Search for the cell housing the specified text and yield its [X, Y] center coordinate. 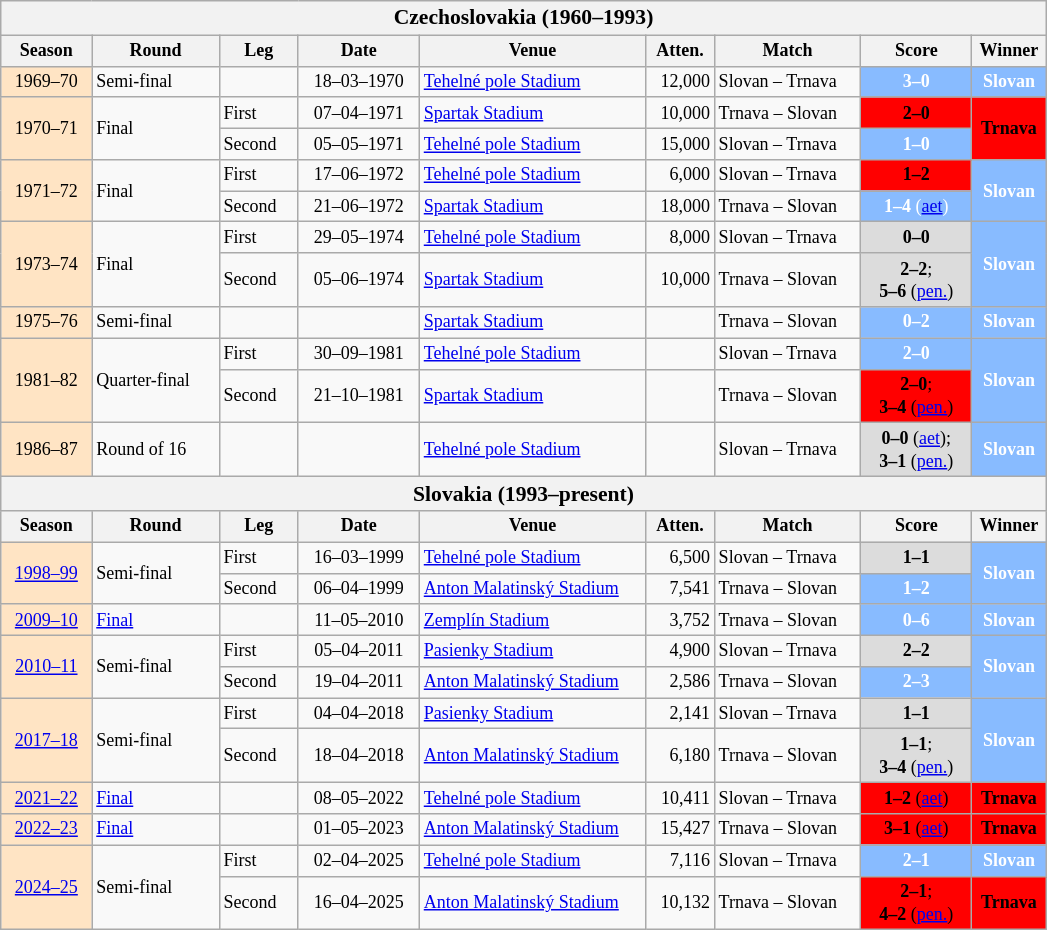
3,752 [680, 620]
Czechoslovakia (1960–1993) [524, 18]
6,500 [680, 558]
21–06–1972 [358, 206]
30–09–1981 [358, 354]
Quarter-final [156, 380]
19–04–2011 [358, 682]
1975–76 [46, 322]
3–1 (aet) [916, 830]
2010–11 [46, 666]
05–05–1971 [358, 144]
1969–70 [46, 82]
18–03–1970 [358, 82]
8,000 [680, 238]
2022–23 [46, 830]
7,541 [680, 588]
1–4 (aet) [916, 206]
15,000 [680, 144]
7,116 [680, 860]
1–0 [916, 144]
Slovakia (1993–present) [524, 493]
1–1; 3–4 (pen.) [916, 756]
2,586 [680, 682]
2024–25 [46, 888]
3–0 [916, 82]
1998–99 [46, 573]
Zemplín Stadium [532, 620]
1–2 (aet) [916, 798]
2–0; 3–4 (pen.) [916, 396]
08–05–2022 [358, 798]
0–0 [916, 238]
18–04–2018 [358, 756]
04–04–2018 [358, 714]
05–04–2011 [358, 650]
1971–72 [46, 191]
2,141 [680, 714]
18,000 [680, 206]
29–05–1974 [358, 238]
17–06–1972 [358, 176]
21–10–1981 [358, 396]
0–6 [916, 620]
2–2; 5–6 (pen.) [916, 280]
1970–71 [46, 128]
2–1; 4–2 (pen.) [916, 903]
07–04–1971 [358, 112]
10,411 [680, 798]
05–06–1974 [358, 280]
2009–10 [46, 620]
0–0 (aet); 3–1 (pen.) [916, 450]
6,000 [680, 176]
1986–87 [46, 450]
1981–82 [46, 380]
0–2 [916, 322]
12,000 [680, 82]
6,180 [680, 756]
02–04–2025 [358, 860]
2–3 [916, 682]
4,900 [680, 650]
2021–22 [46, 798]
Round of 16 [156, 450]
15,427 [680, 830]
10,132 [680, 903]
1973–74 [46, 264]
2–2 [916, 650]
16–04–2025 [358, 903]
2017–18 [46, 740]
11–05–2010 [358, 620]
2–1 [916, 860]
06–04–1999 [358, 588]
01–05–2023 [358, 830]
16–03–1999 [358, 558]
